Return the (X, Y) coordinate for the center point of the cell that contains the specified text.  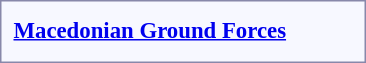
Macedonian Ground Forces (150, 30)
